Find where the given text appears and provide that cell's center as [X, Y] coordinate. 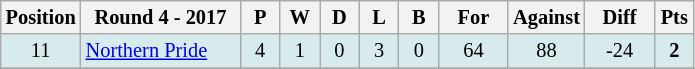
2 [674, 51]
1 [300, 51]
Pts [674, 17]
Position [41, 17]
B [419, 17]
-24 [620, 51]
W [300, 17]
P [260, 17]
3 [379, 51]
Against [546, 17]
64 [474, 51]
88 [546, 51]
Diff [620, 17]
Round 4 - 2017 [161, 17]
11 [41, 51]
Northern Pride [161, 51]
4 [260, 51]
For [474, 17]
D [340, 17]
L [379, 17]
